Pinpoint the cell where the given text exists, returning its (x, y) midpoint coordinate. 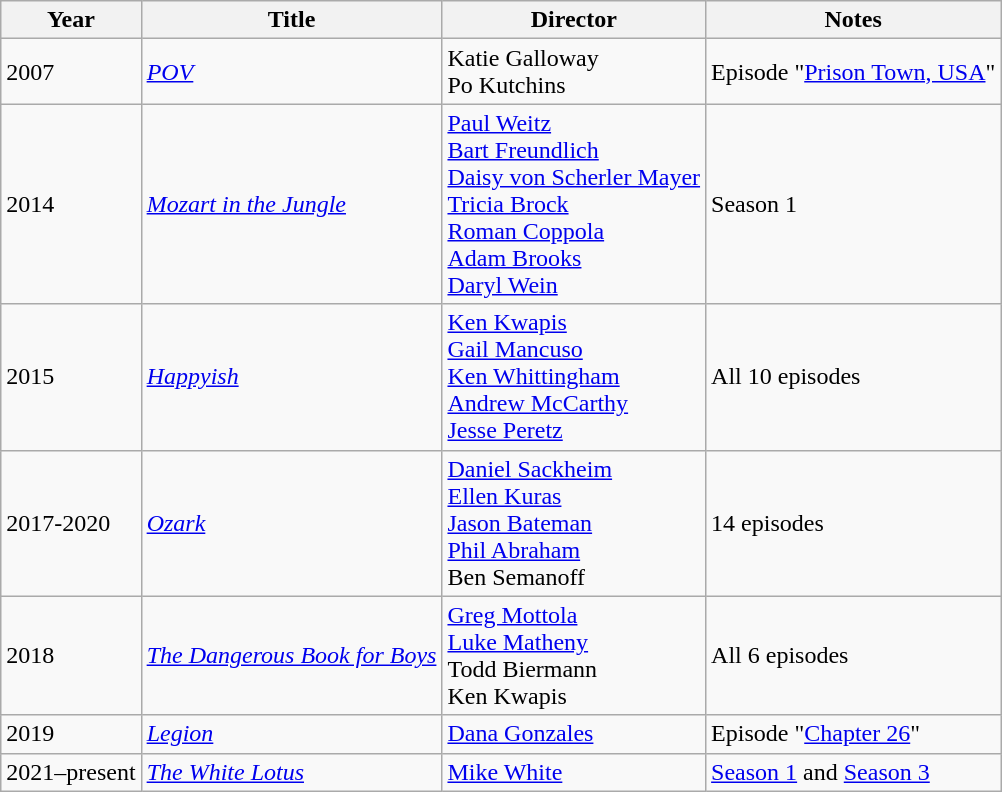
Ozark (292, 523)
Dana Gonzales (574, 734)
Season 1 (854, 204)
Happyish (292, 377)
The Dangerous Book for Boys (292, 656)
Daniel SackheimEllen KurasJason BatemanPhil AbrahamBen Semanoff (574, 523)
Director (574, 20)
Episode "Chapter 26" (854, 734)
Katie GallowayPo Kutchins (574, 72)
2018 (71, 656)
Title (292, 20)
14 episodes (854, 523)
2014 (71, 204)
2021–present (71, 772)
Mozart in the Jungle (292, 204)
Year (71, 20)
Mike White (574, 772)
2015 (71, 377)
2017-2020 (71, 523)
Legion (292, 734)
All 6 episodes (854, 656)
The White Lotus (292, 772)
2019 (71, 734)
Episode "Prison Town, USA" (854, 72)
POV (292, 72)
Notes (854, 20)
Season 1 and Season 3 (854, 772)
2007 (71, 72)
Ken KwapisGail MancusoKen WhittinghamAndrew McCarthyJesse Peretz (574, 377)
Greg MottolaLuke MathenyTodd BiermannKen Kwapis (574, 656)
All 10 episodes (854, 377)
Paul WeitzBart FreundlichDaisy von Scherler MayerTricia BrockRoman CoppolaAdam BrooksDaryl Wein (574, 204)
